Identify which cell holds the provided text, then report its (X, Y) central coordinate. 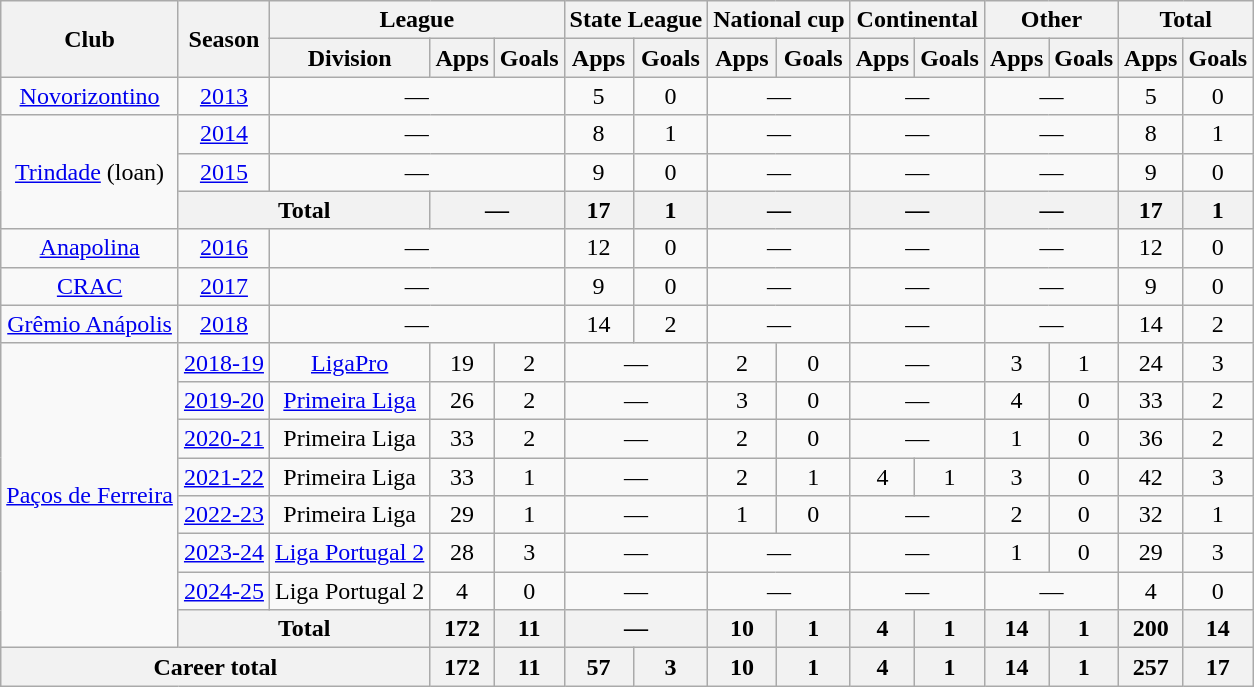
2023-24 (224, 553)
2018-19 (224, 362)
Career total (216, 667)
2021-22 (224, 477)
2015 (224, 172)
36 (1151, 438)
19 (462, 362)
28 (462, 553)
26 (462, 400)
Novorizontino (90, 96)
CRAC (90, 286)
2022-23 (224, 515)
Grêmio Anápolis (90, 324)
Season (224, 39)
2016 (224, 248)
2020-21 (224, 438)
Anapolina (90, 248)
2018 (224, 324)
League (416, 20)
200 (1151, 629)
Trindade (loan) (90, 172)
2014 (224, 134)
National cup (779, 20)
2019-20 (224, 400)
42 (1151, 477)
Other (1051, 20)
2013 (224, 96)
Paços de Ferreira (90, 495)
Club (90, 39)
32 (1151, 515)
24 (1151, 362)
Division (349, 58)
2017 (224, 286)
LigaPro (349, 362)
Continental (917, 20)
2024-25 (224, 591)
257 (1151, 667)
57 (598, 667)
State League (636, 20)
